Output the [X, Y] coordinate of the center of the cell containing the given text.  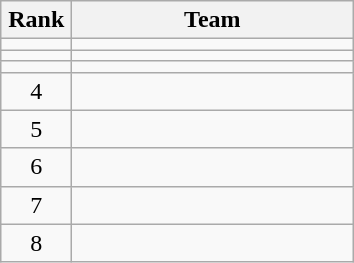
4 [36, 91]
8 [36, 243]
7 [36, 205]
Team [212, 20]
5 [36, 129]
Rank [36, 20]
6 [36, 167]
